Return the (x, y) coordinate for the center point of the cell that contains the specified text.  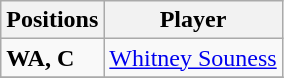
Player (193, 20)
WA, C (52, 58)
Whitney Souness (193, 58)
Positions (52, 20)
